Capture the cell that displays the provided text and extract its (X, Y) central coordinate. 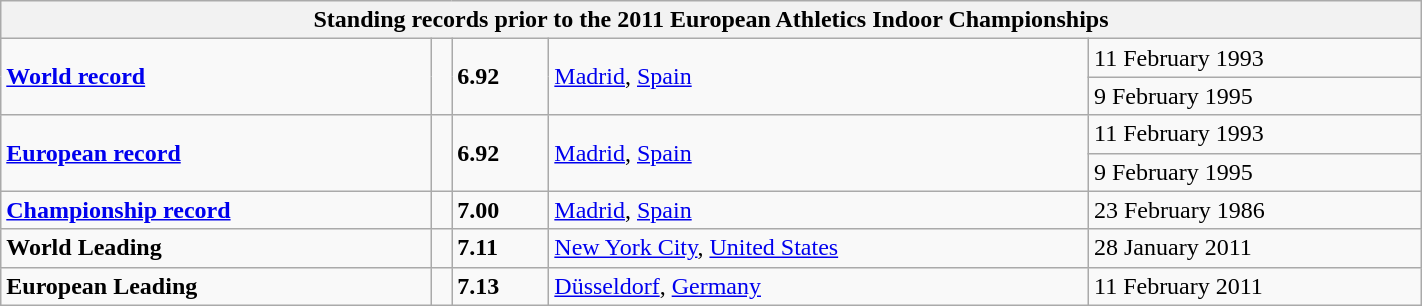
European Leading (216, 286)
23 February 1986 (1254, 210)
World record (216, 77)
Standing records prior to the 2011 European Athletics Indoor Championships (711, 20)
28 January 2011 (1254, 248)
World Leading (216, 248)
Düsseldorf, Germany (819, 286)
New York City, United States (819, 248)
7.11 (500, 248)
European record (216, 153)
7.13 (500, 286)
7.00 (500, 210)
11 February 2011 (1254, 286)
Championship record (216, 210)
